Locate the cell with the specified text and output its [x, y] center coordinate. 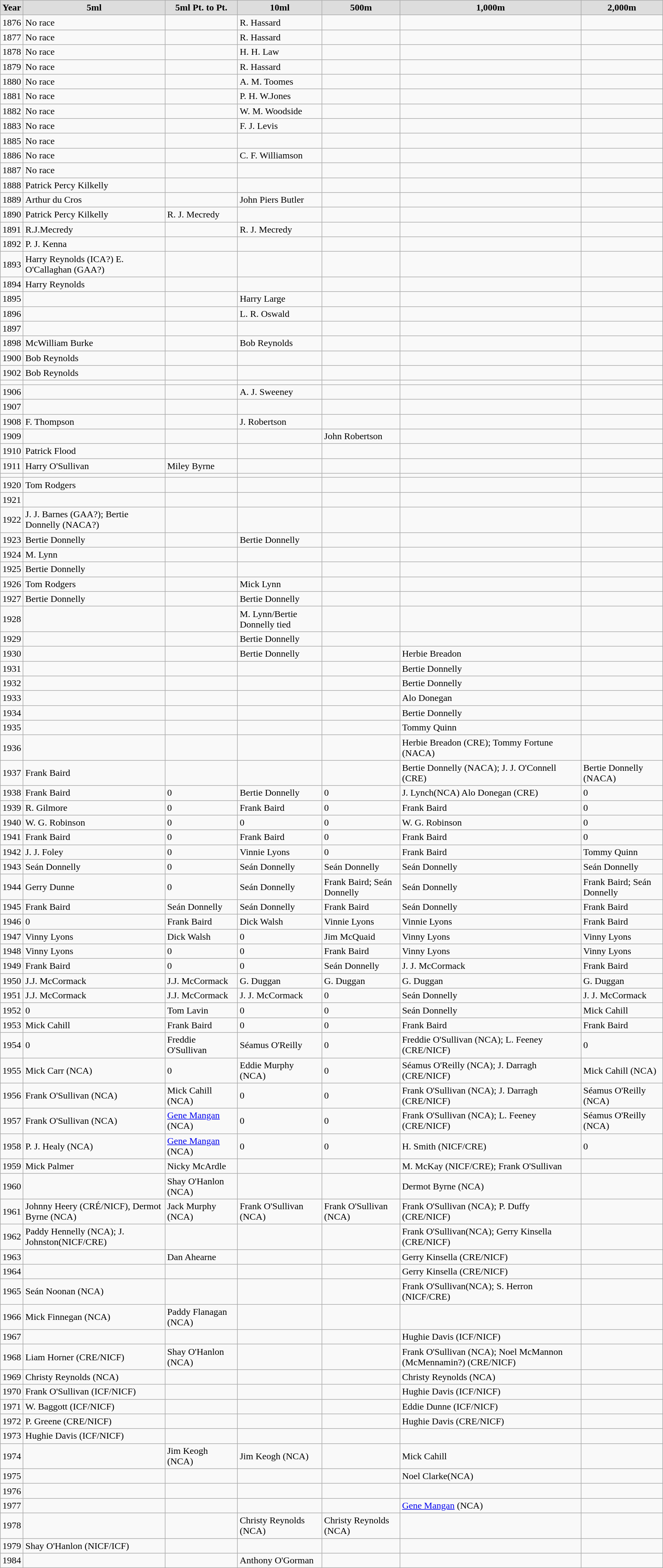
1889 [12, 200]
Séamus O'Reilly [280, 1045]
Bertie Donnelly (NACA); J. J. O'Connell (CRE) [491, 773]
P. J. Kenna [94, 244]
Frank O'Sullivan (NCA); Noel McMannon (McMennamin?) (CRE/NICF) [491, 1357]
1936 [12, 748]
Patrick Flood [94, 451]
1945 [12, 907]
1880 [12, 82]
J. J. Foley [94, 852]
1896 [12, 314]
Herbie Breadon [491, 654]
M. Lynn/Bertie Donnelly tied [280, 619]
1962 [12, 1236]
1876 [12, 23]
1894 [12, 284]
Gerry Dunne [94, 887]
1928 [12, 619]
F. Thompson [94, 421]
John Robertson [361, 436]
1949 [12, 966]
H. Smith (NICF/CRE) [491, 1146]
Eddie Dunne (ICF/NICF) [491, 1406]
Year [12, 8]
1961 [12, 1212]
Herbie Breadon (CRE); Tommy Fortune (NACA) [491, 748]
Johnny Heery (CRÉ/NICF), Dermot Byrne (NCA) [94, 1212]
McWilliam Burke [94, 343]
A. J. Sweeney [280, 392]
1879 [12, 67]
1898 [12, 343]
Freddie O'Sullivan (NCA); L. Feeney (CRE/NICF) [491, 1045]
M. Lynn [94, 555]
J. Robertson [280, 421]
1895 [12, 299]
1974 [12, 1456]
P. J. Healy (NCA) [94, 1146]
1942 [12, 852]
1957 [12, 1121]
1947 [12, 936]
1960 [12, 1186]
1976 [12, 1491]
P. H. W.Jones [280, 96]
Harry Reynolds [94, 284]
1950 [12, 981]
1966 [12, 1317]
Paddy Hennelly (NCA); J. Johnston(NICF/CRE) [94, 1236]
1881 [12, 96]
10ml [280, 8]
500m [361, 8]
Eddie Murphy (NCA) [280, 1070]
J. Lynch(NCA) Alo Donegan (CRE) [491, 793]
L. R. Oswald [280, 314]
1941 [12, 837]
5ml [94, 8]
1946 [12, 921]
1920 [12, 485]
R. Gilmore [94, 808]
Miley Byrne [201, 466]
1952 [12, 1010]
J. J. Barnes (GAA?); Bertie Donnelly (NACA?) [94, 520]
Frank O'Sullivan (ICF/NICF) [94, 1392]
Séamus O'Reilly (NCA); J. Darragh (CRE/NICF) [491, 1070]
1900 [12, 358]
Tom Lavin [201, 1010]
1929 [12, 639]
Shay O'Hanlon (NICF/ICF) [94, 1546]
1892 [12, 244]
Arthur du Cros [94, 200]
Anthony O'Gorman [280, 1561]
Nicky McArdle [201, 1166]
Hughie Davis (CRE/NICF) [491, 1421]
1930 [12, 654]
John Piers Butler [280, 200]
1887 [12, 170]
1885 [12, 141]
Harry Large [280, 299]
Seán Noonan (NCA) [94, 1292]
Noel Clarke(NCA) [491, 1476]
1877 [12, 37]
1924 [12, 555]
1938 [12, 793]
1954 [12, 1045]
1878 [12, 52]
1888 [12, 185]
Frank O'Sullivan (NCA); L. Feeney (CRE/NICF) [491, 1121]
1891 [12, 229]
A. M. Toomes [280, 82]
1883 [12, 126]
1910 [12, 451]
1890 [12, 215]
R.J.Mecredy [94, 229]
1,000m [491, 8]
1911 [12, 466]
Mick Palmer [94, 1166]
Mick Finnegan (NCA) [94, 1317]
1926 [12, 584]
W. M. Woodside [280, 111]
1953 [12, 1025]
1909 [12, 436]
1902 [12, 373]
Alo Donegan [491, 698]
1943 [12, 867]
1927 [12, 599]
C. F. Williamson [280, 155]
1967 [12, 1337]
1968 [12, 1357]
1977 [12, 1505]
Jack Murphy (NCA) [201, 1212]
1940 [12, 822]
1978 [12, 1525]
1906 [12, 392]
Frank O'Sullivan(NCA); S. Herron (NICF/CRE) [491, 1292]
1970 [12, 1392]
Frank O'Sullivan (NCA); J. Darragh (CRE/NICF) [491, 1096]
1933 [12, 698]
2,000m [621, 8]
1955 [12, 1070]
H. H. Law [280, 52]
1971 [12, 1406]
W. Baggott (ICF/NICF) [94, 1406]
Mick Carr (NCA) [94, 1070]
1893 [12, 264]
P. Greene (CRE/NICF) [94, 1421]
Paddy Flanagan (NCA) [201, 1317]
1925 [12, 569]
1932 [12, 683]
1907 [12, 407]
Dan Ahearne [201, 1257]
1908 [12, 421]
1934 [12, 713]
1956 [12, 1096]
Frank O'Sullivan(NCA); Gerry Kinsella (CRE/NICF) [491, 1236]
1886 [12, 155]
5ml Pt. to Pt. [201, 8]
Harry Reynolds (ICA?) E. O'Callaghan (GAA?) [94, 264]
F. J. Levis [280, 126]
Liam Horner (CRE/NICF) [94, 1357]
1959 [12, 1166]
1951 [12, 996]
1973 [12, 1436]
1975 [12, 1476]
1939 [12, 808]
1969 [12, 1377]
Bertie Donnelly (NACA) [621, 773]
1958 [12, 1146]
1963 [12, 1257]
Dermot Byrne (NCA) [491, 1186]
1972 [12, 1421]
1979 [12, 1546]
Jim McQuaid [361, 936]
Mick Lynn [280, 584]
1882 [12, 111]
M. McKay (NICF/CRE); Frank O'Sullivan [491, 1166]
1944 [12, 887]
1984 [12, 1561]
1937 [12, 773]
1948 [12, 951]
1931 [12, 668]
1922 [12, 520]
Harry O'Sullivan [94, 466]
1897 [12, 329]
1923 [12, 540]
1935 [12, 728]
1964 [12, 1272]
Frank O'Sullivan (NCA); P. Duffy (CRE/NICF) [491, 1212]
1965 [12, 1292]
Freddie O'Sullivan [201, 1045]
1921 [12, 500]
